Capture the cell that displays the provided text and extract its [x, y] central coordinate. 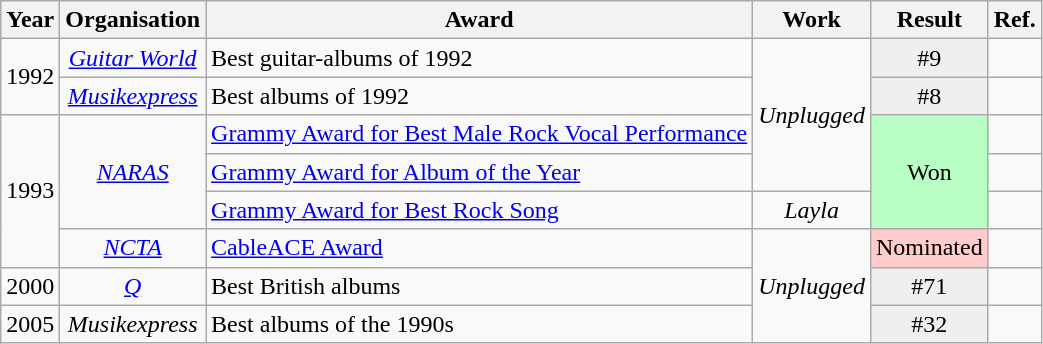
Ref. [1014, 20]
#32 [929, 324]
NCTA [133, 248]
Best British albums [480, 286]
Layla [812, 210]
2005 [30, 324]
Result [929, 20]
Work [812, 20]
Organisation [133, 20]
Grammy Award for Best Rock Song [480, 210]
CableACE Award [480, 248]
Grammy Award for Best Male Rock Vocal Performance [480, 134]
Award [480, 20]
Won [929, 172]
Best guitar-albums of 1992 [480, 58]
Best albums of the 1990s [480, 324]
2000 [30, 286]
Best albums of 1992 [480, 96]
Q [133, 286]
#9 [929, 58]
Guitar World [133, 58]
Year [30, 20]
NARAS [133, 172]
1992 [30, 77]
#8 [929, 96]
#71 [929, 286]
1993 [30, 191]
Grammy Award for Album of the Year [480, 172]
Nominated [929, 248]
